For the text-containing cell, return its midpoint in (X, Y) coordinate format. 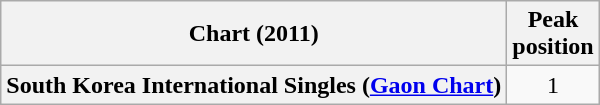
Peakposition (553, 34)
South Korea International Singles (Gaon Chart) (254, 85)
1 (553, 85)
Chart (2011) (254, 34)
